Find where the given text appears and provide that cell's center as (x, y) coordinate. 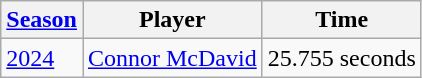
Player (172, 20)
25.755 seconds (342, 58)
Time (342, 20)
Connor McDavid (172, 58)
Season (42, 20)
2024 (42, 58)
